Identify which cell holds the provided text, then report its [X, Y] central coordinate. 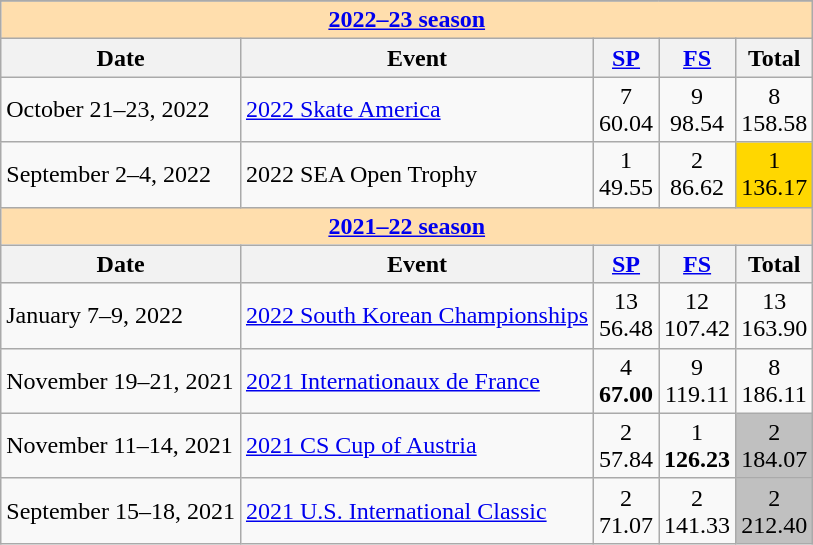
1 126.23 [698, 446]
2021 U.S. International Classic [416, 510]
2022 South Korean Championships [416, 316]
2 57.84 [626, 446]
September 15–18, 2021 [121, 510]
9 98.54 [698, 110]
2 71.07 [626, 510]
2 86.62 [698, 174]
12 107.42 [698, 316]
2021–22 season [407, 226]
2 184.07 [774, 446]
2021 CS Cup of Austria [416, 446]
1 136.17 [774, 174]
2022 Skate America [416, 110]
October 21–23, 2022 [121, 110]
2021 Internationaux de France [416, 380]
7 60.04 [626, 110]
September 2–4, 2022 [121, 174]
8 158.58 [774, 110]
8 186.11 [774, 380]
2 141.33 [698, 510]
13 163.90 [774, 316]
1 49.55 [626, 174]
9 119.11 [698, 380]
2022–23 season [407, 20]
4 67.00 [626, 380]
2 212.40 [774, 510]
November 19–21, 2021 [121, 380]
November 11–14, 2021 [121, 446]
13 56.48 [626, 316]
January 7–9, 2022 [121, 316]
2022 SEA Open Trophy [416, 174]
